Pinpoint the cell where the given text exists, returning its (X, Y) midpoint coordinate. 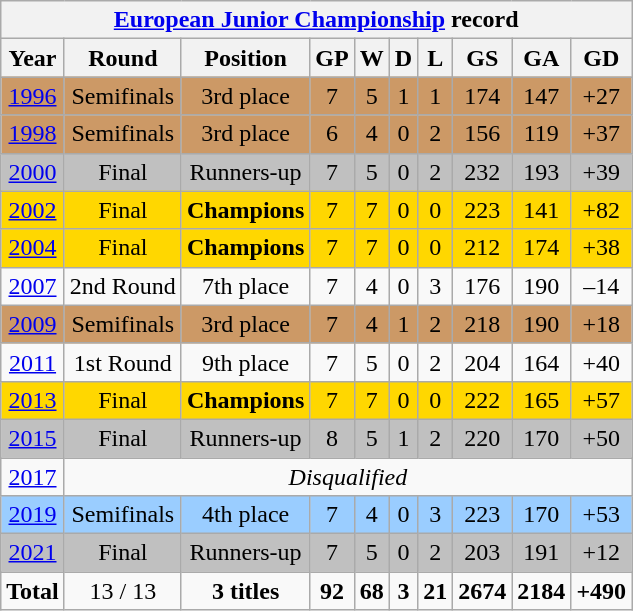
L (436, 58)
2015 (33, 438)
156 (482, 134)
2674 (482, 591)
Total (33, 591)
222 (482, 400)
GD (602, 58)
2nd Round (122, 286)
Disqualified (348, 477)
+38 (602, 248)
220 (482, 438)
2019 (33, 515)
D (403, 58)
4th place (245, 515)
2004 (33, 248)
92 (332, 591)
+57 (602, 400)
7th place (245, 286)
218 (482, 324)
1996 (33, 96)
2009 (33, 324)
9th place (245, 362)
212 (482, 248)
+39 (602, 172)
+12 (602, 553)
Position (245, 58)
+37 (602, 134)
203 (482, 553)
141 (542, 210)
2011 (33, 362)
68 (372, 591)
+18 (602, 324)
165 (542, 400)
204 (482, 362)
8 (332, 438)
+50 (602, 438)
+82 (602, 210)
+53 (602, 515)
GP (332, 58)
2002 (33, 210)
176 (482, 286)
European Junior Championship record (316, 20)
GS (482, 58)
147 (542, 96)
W (372, 58)
21 (436, 591)
+490 (602, 591)
2184 (542, 591)
+27 (602, 96)
232 (482, 172)
2007 (33, 286)
Round (122, 58)
–14 (602, 286)
13 / 13 (122, 591)
119 (542, 134)
1998 (33, 134)
2021 (33, 553)
Year (33, 58)
6 (332, 134)
2017 (33, 477)
2000 (33, 172)
2013 (33, 400)
164 (542, 362)
3 titles (245, 591)
GA (542, 58)
191 (542, 553)
193 (542, 172)
1st Round (122, 362)
+40 (602, 362)
